Pinpoint the cell where the given text exists, returning its [X, Y] midpoint coordinate. 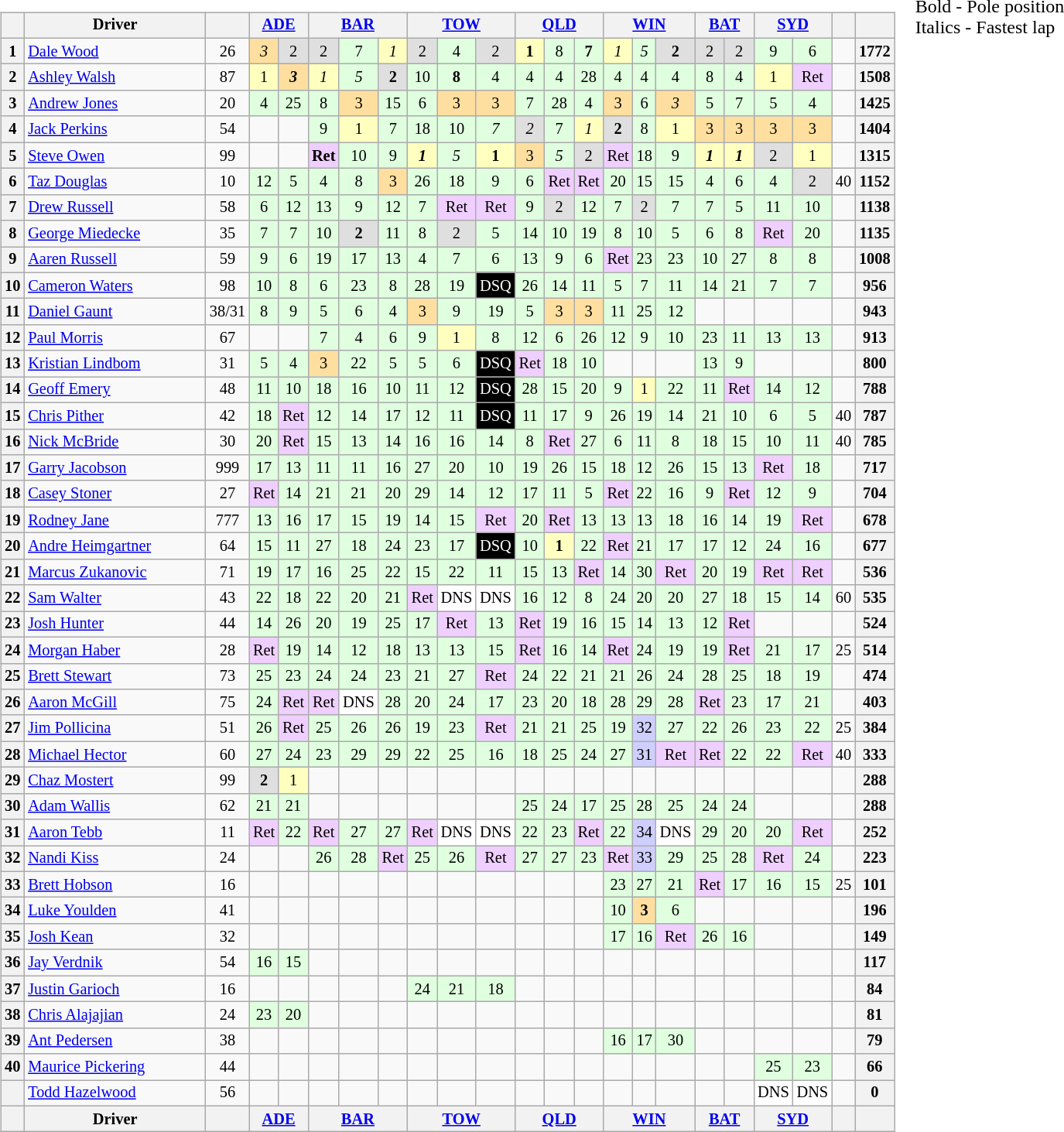
1135 [874, 234]
George Miedecke [115, 234]
Adam Wallis [115, 806]
678 [874, 520]
Rodney Jane [115, 520]
59 [228, 260]
79 [874, 1041]
Aaron McGill [115, 703]
Drew Russell [115, 207]
43 [228, 598]
333 [874, 754]
0 [874, 1093]
1772 [874, 51]
87 [228, 77]
Josh Kean [115, 937]
41 [228, 911]
62 [228, 806]
Steve Owen [115, 156]
66 [874, 1067]
Daniel Gaunt [115, 312]
Chris Pither [115, 416]
Nandi Kiss [115, 859]
Maurice Pickering [115, 1067]
1404 [874, 129]
956 [874, 286]
1152 [874, 182]
42 [228, 416]
Cameron Waters [115, 286]
Garry Jacobson [115, 468]
717 [874, 468]
Marcus Zukanovic [115, 572]
Taz Douglas [115, 182]
Dale Wood [115, 51]
196 [874, 911]
51 [228, 728]
Aaren Russell [115, 260]
64 [228, 546]
81 [874, 1015]
Paul Morris [115, 338]
67 [228, 338]
1138 [874, 207]
536 [874, 572]
Aaron Tebb [115, 833]
101 [874, 884]
Sam Walter [115, 598]
223 [874, 859]
787 [874, 416]
75 [228, 703]
98 [228, 286]
71 [228, 572]
1315 [874, 156]
474 [874, 676]
38/31 [228, 312]
999 [228, 468]
56 [228, 1093]
149 [874, 937]
Kristian Lindbom [115, 364]
788 [874, 390]
Luke Youlden [115, 911]
403 [874, 703]
913 [874, 338]
Brett Hobson [115, 884]
524 [874, 624]
1008 [874, 260]
Chaz Mostert [115, 781]
535 [874, 598]
Nick McBride [115, 442]
Ashley Walsh [115, 77]
Brett Stewart [115, 676]
Casey Stoner [115, 494]
36 [12, 963]
704 [874, 494]
73 [228, 676]
785 [874, 442]
Jack Perkins [115, 129]
777 [228, 520]
Andrew Jones [115, 104]
58 [228, 207]
48 [228, 390]
Chris Alajajian [115, 1015]
Andre Heimgartner [115, 546]
Justin Garioch [115, 989]
39 [12, 1041]
84 [874, 989]
1425 [874, 104]
1508 [874, 77]
514 [874, 650]
800 [874, 364]
Jim Pollicina [115, 728]
384 [874, 728]
Ant Pedersen [115, 1041]
943 [874, 312]
677 [874, 546]
Michael Hector [115, 754]
Todd Hazelwood [115, 1093]
252 [874, 833]
Josh Hunter [115, 624]
Geoff Emery [115, 390]
117 [874, 963]
37 [12, 989]
Jay Verdnik [115, 963]
Morgan Haber [115, 650]
